Extract the [x, y] coordinate from the center of the cell holding the provided text.  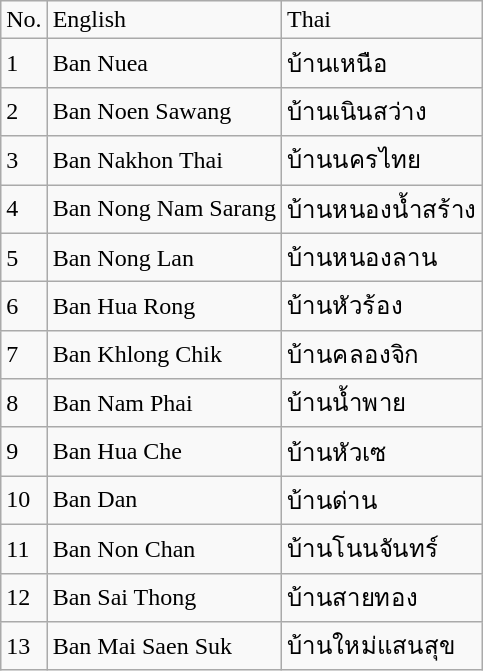
บ้านหนองลาน [382, 258]
บ้านน้ำพาย [382, 404]
Ban Nuea [164, 64]
Ban Noen Sawang [164, 112]
Ban Nong Lan [164, 258]
Thai [382, 20]
Ban Non Chan [164, 548]
บ้านใหม่แสนสุข [382, 646]
Ban Mai Saen Suk [164, 646]
Ban Dan [164, 500]
Ban Sai Thong [164, 598]
7 [24, 354]
6 [24, 306]
บ้านสายทอง [382, 598]
13 [24, 646]
บ้านคลองจิก [382, 354]
No. [24, 20]
Ban Hua Rong [164, 306]
บ้านนครไทย [382, 160]
2 [24, 112]
English [164, 20]
บ้านเหนือ [382, 64]
9 [24, 452]
5 [24, 258]
Ban Khlong Chik [164, 354]
บ้านด่าน [382, 500]
บ้านหัวร้อง [382, 306]
Ban Nam Phai [164, 404]
8 [24, 404]
บ้านหัวเซ [382, 452]
1 [24, 64]
10 [24, 500]
11 [24, 548]
Ban Nakhon Thai [164, 160]
Ban Nong Nam Sarang [164, 208]
บ้านเนินสว่าง [382, 112]
บ้านหนองน้ำสร้าง [382, 208]
12 [24, 598]
3 [24, 160]
Ban Hua Che [164, 452]
4 [24, 208]
บ้านโนนจันทร์ [382, 548]
